Output the (x, y) coordinate of the center of the cell containing the given text.  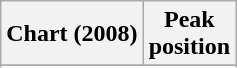
Chart (2008) (72, 34)
Peakposition (189, 34)
